Locate the cell with the specified text and output its [X, Y] center coordinate. 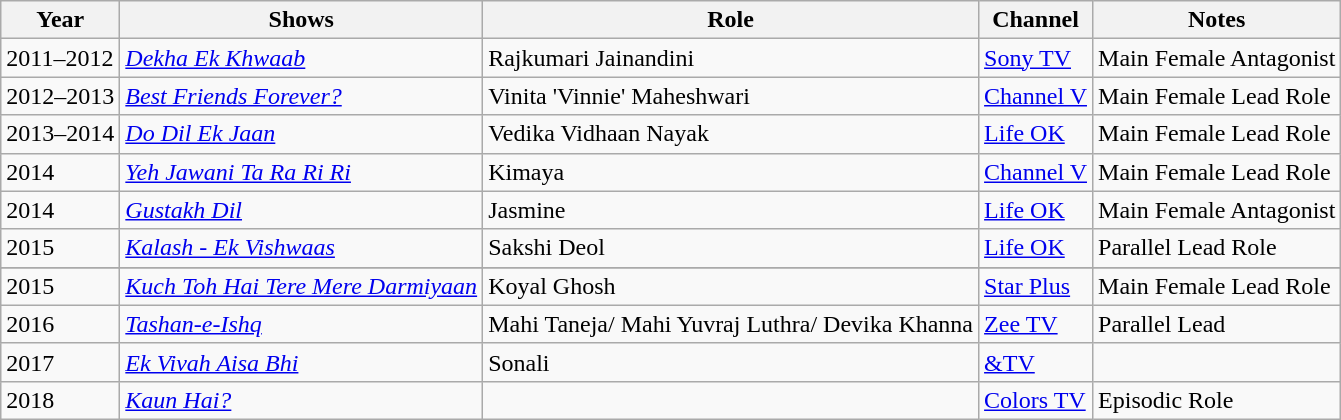
Mahi Taneja/ Mahi Yuvraj Luthra/ Devika Khanna [731, 324]
Year [60, 20]
&TV [1036, 362]
Zee TV [1036, 324]
Ek Vivah Aisa Bhi [302, 362]
2013–2014 [60, 134]
Tashan-e-Ishq [302, 324]
Channel [1036, 20]
2011–2012 [60, 58]
Episodic Role [1217, 400]
Shows [302, 20]
Koyal Ghosh [731, 286]
2017 [60, 362]
Dekha Ek Khwaab [302, 58]
Yeh Jawani Ta Ra Ri Ri [302, 172]
Best Friends Forever? [302, 96]
Notes [1217, 20]
Sony TV [1036, 58]
Colors TV [1036, 400]
Sonali [731, 362]
Star Plus [1036, 286]
Kuch Toh Hai Tere Mere Darmiyaan [302, 286]
Role [731, 20]
2016 [60, 324]
Vinita 'Vinnie' Maheshwari [731, 96]
Do Dil Ek Jaan [302, 134]
Jasmine [731, 210]
Kalash - Ek Vishwaas [302, 248]
Vedika Vidhaan Nayak [731, 134]
Kimaya [731, 172]
Gustakh Dil [302, 210]
Parallel Lead Role [1217, 248]
Sakshi Deol [731, 248]
Parallel Lead [1217, 324]
Rajkumari Jainandini [731, 58]
Kaun Hai? [302, 400]
2012–2013 [60, 96]
2018 [60, 400]
